Pinpoint the cell where the given text exists, returning its (X, Y) midpoint coordinate. 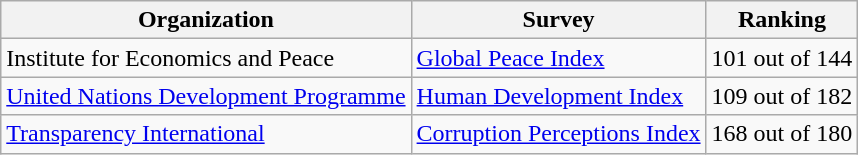
Institute for Economics and Peace (206, 58)
Survey (558, 20)
Global Peace Index (558, 58)
Transparency International (206, 134)
Organization (206, 20)
United Nations Development Programme (206, 96)
168 out of 180 (782, 134)
Corruption Perceptions Index (558, 134)
109 out of 182 (782, 96)
Ranking (782, 20)
101 out of 144 (782, 58)
Human Development Index (558, 96)
